Locate the cell with the specified text and output its (x, y) center coordinate. 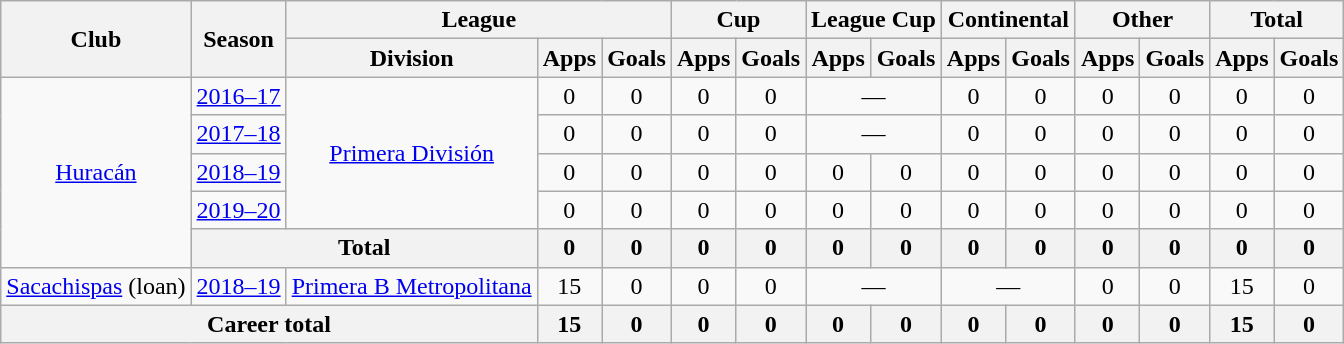
League Cup (874, 20)
Other (1142, 20)
Continental (1008, 20)
Career total (269, 324)
2017–18 (238, 134)
Huracán (96, 172)
League (478, 20)
Cup (738, 20)
2019–20 (238, 210)
Primera División (412, 153)
Sacachispas (loan) (96, 286)
Season (238, 39)
2016–17 (238, 96)
Club (96, 39)
Primera B Metropolitana (412, 286)
Division (412, 58)
